Search for the cell housing the specified text and yield its (X, Y) center coordinate. 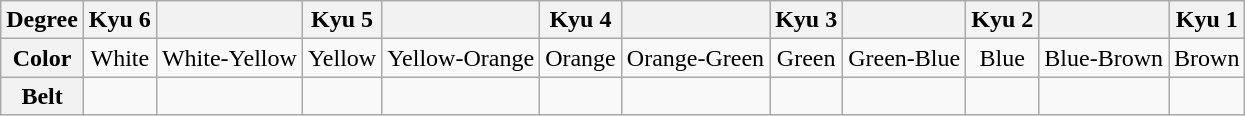
White (120, 58)
Kyu 2 (1002, 20)
Brown (1207, 58)
Green (806, 58)
Blue-Brown (1104, 58)
Green-Blue (904, 58)
Orange-Green (695, 58)
Blue (1002, 58)
White-Yellow (229, 58)
Kyu 3 (806, 20)
Color (42, 58)
Kyu 5 (342, 20)
Yellow-Orange (461, 58)
Orange (581, 58)
Belt (42, 96)
Kyu 1 (1207, 20)
Kyu 6 (120, 20)
Yellow (342, 58)
Kyu 4 (581, 20)
Degree (42, 20)
